Search for the cell housing the specified text and yield its [x, y] center coordinate. 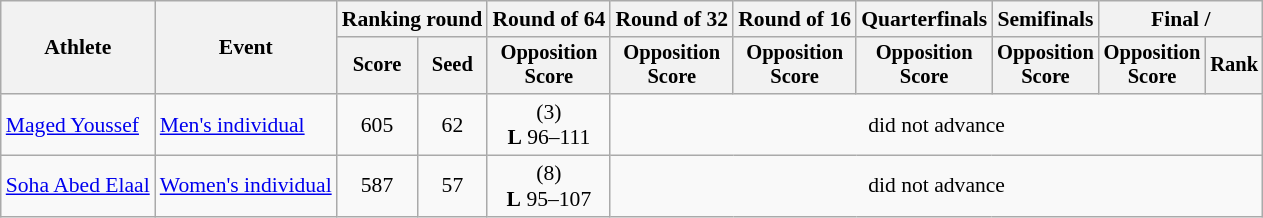
Rank [1234, 66]
Athlete [78, 48]
Round of 64 [548, 19]
(8)L 95–107 [548, 186]
587 [378, 186]
Quarterfinals [924, 19]
Maged Youssef [78, 124]
Score [378, 66]
605 [378, 124]
(3)L 96–111 [548, 124]
Final / [1181, 19]
Round of 32 [672, 19]
Event [246, 48]
57 [452, 186]
Soha Abed Elaal [78, 186]
Women's individual [246, 186]
Men's individual [246, 124]
Seed [452, 66]
Semifinals [1046, 19]
62 [452, 124]
Ranking round [412, 19]
Round of 16 [794, 19]
